Provide the [x, y] coordinate of the cell's center where the given text is located.  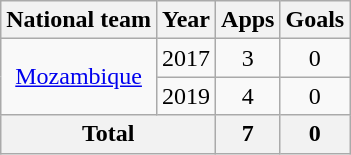
Total [108, 134]
2017 [186, 58]
7 [248, 134]
Year [186, 20]
Goals [315, 20]
National team [79, 20]
2019 [186, 96]
Mozambique [79, 77]
Apps [248, 20]
4 [248, 96]
3 [248, 58]
